Pinpoint the cell where the given text exists, returning its [X, Y] midpoint coordinate. 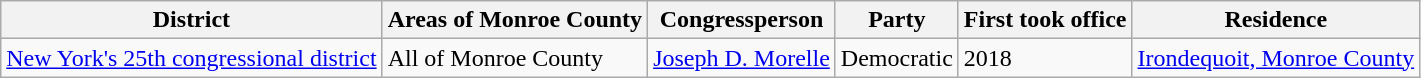
New York's 25th congressional district [192, 58]
Congressperson [742, 20]
Irondequoit, Monroe County [1276, 58]
Party [896, 20]
District [192, 20]
All of Monroe County [515, 58]
2018 [1045, 58]
Residence [1276, 20]
Democratic [896, 58]
Areas of Monroe County [515, 20]
First took office [1045, 20]
Joseph D. Morelle [742, 58]
